Search for the cell housing the specified text and yield its (x, y) center coordinate. 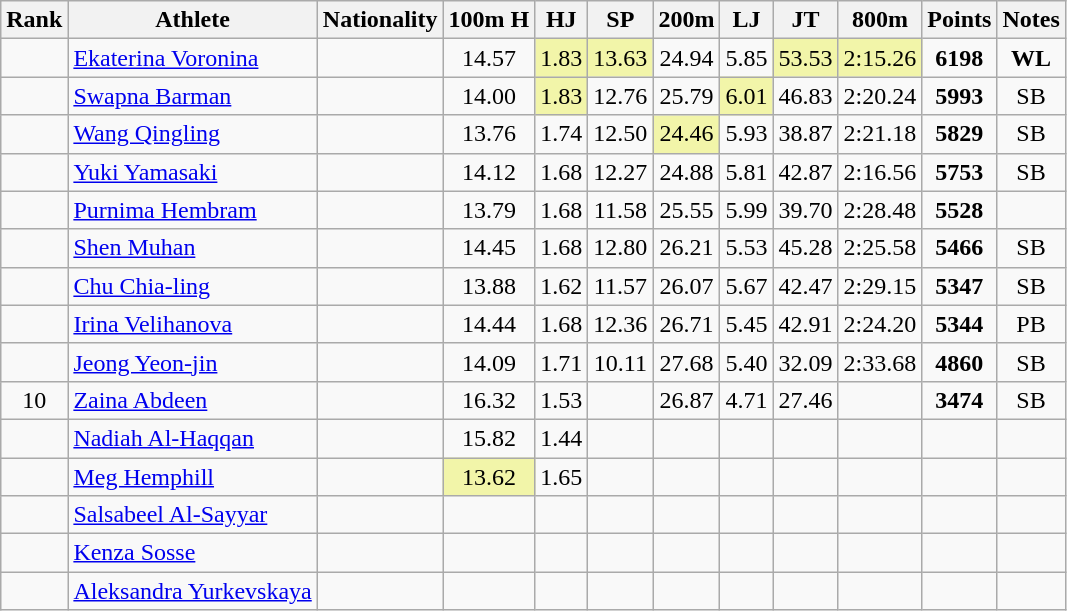
5993 (960, 96)
26.87 (686, 400)
46.83 (806, 96)
1.62 (562, 286)
JT (806, 20)
10.11 (620, 362)
27.68 (686, 362)
2:20.24 (880, 96)
Wang Qingling (192, 134)
2:24.20 (880, 324)
14.00 (489, 96)
Nationality (380, 20)
Irina Velihanova (192, 324)
12.80 (620, 248)
2:21.18 (880, 134)
5347 (960, 286)
5.99 (746, 210)
14.12 (489, 172)
Shen Muhan (192, 248)
1.74 (562, 134)
Rank (34, 20)
13.88 (489, 286)
Chu Chia-ling (192, 286)
5.81 (746, 172)
5.67 (746, 286)
42.47 (806, 286)
1.53 (562, 400)
1.71 (562, 362)
Notes (1031, 20)
13.79 (489, 210)
5829 (960, 134)
12.50 (620, 134)
26.71 (686, 324)
11.57 (620, 286)
14.44 (489, 324)
2:33.68 (880, 362)
25.55 (686, 210)
2:28.48 (880, 210)
38.87 (806, 134)
14.57 (489, 58)
Jeong Yeon-jin (192, 362)
42.87 (806, 172)
13.62 (489, 477)
4860 (960, 362)
15.82 (489, 438)
2:25.58 (880, 248)
26.21 (686, 248)
11.58 (620, 210)
24.46 (686, 134)
32.09 (806, 362)
24.94 (686, 58)
14.09 (489, 362)
26.07 (686, 286)
39.70 (806, 210)
Salsabeel Al-Sayyar (192, 515)
53.53 (806, 58)
13.76 (489, 134)
3474 (960, 400)
5.93 (746, 134)
14.45 (489, 248)
100m H (489, 20)
25.79 (686, 96)
5466 (960, 248)
2:15.26 (880, 58)
Ekaterina Voronina (192, 58)
200m (686, 20)
Points (960, 20)
5.53 (746, 248)
5.45 (746, 324)
Aleksandra Yurkevskaya (192, 591)
4.71 (746, 400)
5528 (960, 210)
SP (620, 20)
13.63 (620, 58)
WL (1031, 58)
12.76 (620, 96)
Zaina Abdeen (192, 400)
5753 (960, 172)
Athlete (192, 20)
10 (34, 400)
12.27 (620, 172)
Yuki Yamasaki (192, 172)
PB (1031, 324)
Kenza Sosse (192, 553)
45.28 (806, 248)
16.32 (489, 400)
2:16.56 (880, 172)
6.01 (746, 96)
HJ (562, 20)
42.91 (806, 324)
5.85 (746, 58)
Purnima Hembram (192, 210)
Swapna Barman (192, 96)
5.40 (746, 362)
1.44 (562, 438)
1.65 (562, 477)
Meg Hemphill (192, 477)
800m (880, 20)
24.88 (686, 172)
2:29.15 (880, 286)
12.36 (620, 324)
Nadiah Al-Haqqan (192, 438)
6198 (960, 58)
5344 (960, 324)
27.46 (806, 400)
LJ (746, 20)
